Determine the [x, y] coordinate at the center of the cell enclosing the given text.  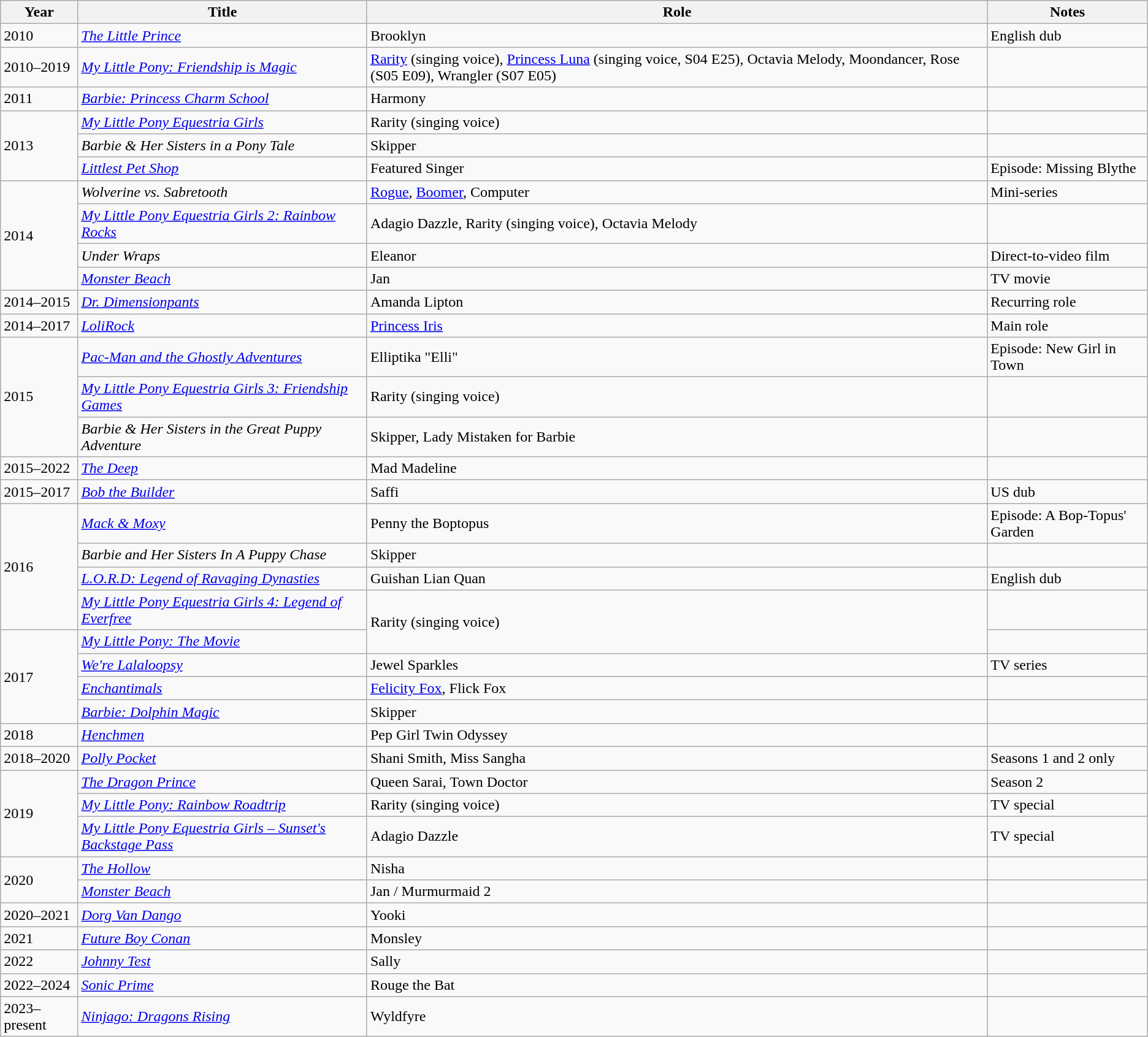
Pep Girl Twin Odyssey [677, 735]
Sonic Prime [222, 985]
Role [677, 12]
Barbie: Princess Charm School [222, 99]
Barbie & Her Sisters in the Great Puppy Adventure [222, 437]
My Little Pony Equestria Girls 3: Friendship Games [222, 397]
Dorg Van Dango [222, 915]
Johnny Test [222, 962]
2013 [39, 145]
Elliptika "Elli" [677, 357]
Jan / Murmurmaid 2 [677, 892]
Harmony [677, 99]
Bob the Builder [222, 492]
2014 [39, 235]
Episode: Missing Blythe [1067, 169]
Pac-Man and the Ghostly Adventures [222, 357]
Nisha [677, 868]
2020–2021 [39, 915]
Wyldfyre [677, 1017]
2015–2022 [39, 469]
2020 [39, 880]
We're Lalaloopsy [222, 665]
My Little Pony: Friendship is Magic [222, 67]
Future Boy Conan [222, 938]
The Little Prince [222, 36]
2010 [39, 36]
The Hollow [222, 868]
Amanda Lipton [677, 302]
Mad Madeline [677, 469]
Penny the Boptopus [677, 524]
Title [222, 12]
L.O.R.D: Legend of Ravaging Dynasties [222, 578]
2014–2015 [39, 302]
My Little Pony Equestria Girls [222, 122]
My Little Pony: Rainbow Roadtrip [222, 805]
2022–2024 [39, 985]
LoliRock [222, 326]
My Little Pony Equestria Girls 2: Rainbow Rocks [222, 223]
2015–2017 [39, 492]
2018–2020 [39, 758]
US dub [1067, 492]
TV movie [1067, 278]
Saffi [677, 492]
2018 [39, 735]
2023–present [39, 1017]
Barbie and Her Sisters In A Puppy Chase [222, 555]
Eleanor [677, 255]
2014–2017 [39, 326]
Felicity Fox, Flick Fox [677, 688]
Barbie: Dolphin Magic [222, 711]
Littlest Pet Shop [222, 169]
My Little Pony: The Movie [222, 641]
2022 [39, 962]
Shani Smith, Miss Sangha [677, 758]
Princess Iris [677, 326]
Adagio Dazzle [677, 836]
Brooklyn [677, 36]
Jan [677, 278]
Direct-to-video film [1067, 255]
2010–2019 [39, 67]
The Dragon Prince [222, 782]
Rouge the Bat [677, 985]
2021 [39, 938]
Rogue, Boomer, Computer [677, 192]
Under Wraps [222, 255]
2016 [39, 567]
Ninjago: Dragons Rising [222, 1017]
2017 [39, 676]
Main role [1067, 326]
Guishan Lian Quan [677, 578]
Polly Pocket [222, 758]
The Deep [222, 469]
Dr. Dimensionpants [222, 302]
Yooki [677, 915]
Adagio Dazzle, Rarity (singing voice), Octavia Melody [677, 223]
Queen Sarai, Town Doctor [677, 782]
Sally [677, 962]
Recurring role [1067, 302]
2015 [39, 397]
Notes [1067, 12]
Seasons 1 and 2 only [1067, 758]
Mack & Moxy [222, 524]
My Little Pony Equestria Girls – Sunset's Backstage Pass [222, 836]
Rarity (singing voice), Princess Luna (singing voice, S04 E25), Octavia Melody, Moondancer, Rose (S05 E09), Wrangler (S07 E05) [677, 67]
Mini-series [1067, 192]
Barbie & Her Sisters in a Pony Tale [222, 145]
2019 [39, 813]
Skipper, Lady Mistaken for Barbie [677, 437]
Henchmen [222, 735]
Featured Singer [677, 169]
Year [39, 12]
Monsley [677, 938]
Season 2 [1067, 782]
My Little Pony Equestria Girls 4: Legend of Everfree [222, 610]
Episode: A Bop-Topus' Garden [1067, 524]
Wolverine vs. Sabretooth [222, 192]
Enchantimals [222, 688]
Episode: New Girl in Town [1067, 357]
Jewel Sparkles [677, 665]
TV series [1067, 665]
2011 [39, 99]
